Determine the (x, y) coordinate at the center of the cell enclosing the given text.  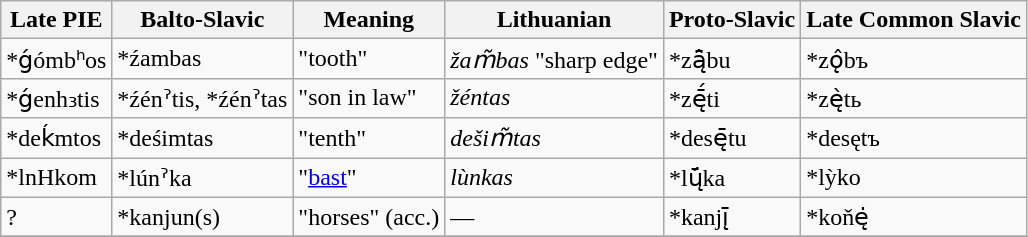
*zǫ̂bъ (914, 59)
dešim̃tas (554, 138)
*lų̄́ka (732, 178)
*kanjun(s) (202, 217)
"bast" (369, 178)
*lnHkom (56, 178)
*deśimtas (202, 138)
"tenth" (369, 138)
? (56, 217)
*desę̄tu (732, 138)
Late PIE (56, 20)
lùnkas (554, 178)
Balto-Slavic (202, 20)
*zę̄́ti (732, 98)
*źénˀtis, *źénˀtas (202, 98)
*zę̀tь (914, 98)
*kanjį̄ (732, 217)
*ǵenh₃tis (56, 98)
*deḱmtos (56, 138)
— (554, 217)
*lúnˀka (202, 178)
"son in law" (369, 98)
Lithuanian (554, 20)
žam̃bas "sharp edge" (554, 59)
"horses" (acc.) (369, 217)
*źambas (202, 59)
*desętъ (914, 138)
žéntas (554, 98)
Proto-Slavic (732, 20)
*lỳko (914, 178)
*ǵómbʰos (56, 59)
Meaning (369, 20)
*koňę̇ (914, 217)
*zą̄̂bu (732, 59)
"tooth" (369, 59)
Late Common Slavic (914, 20)
